Pinpoint the cell where the given text exists, returning its [X, Y] midpoint coordinate. 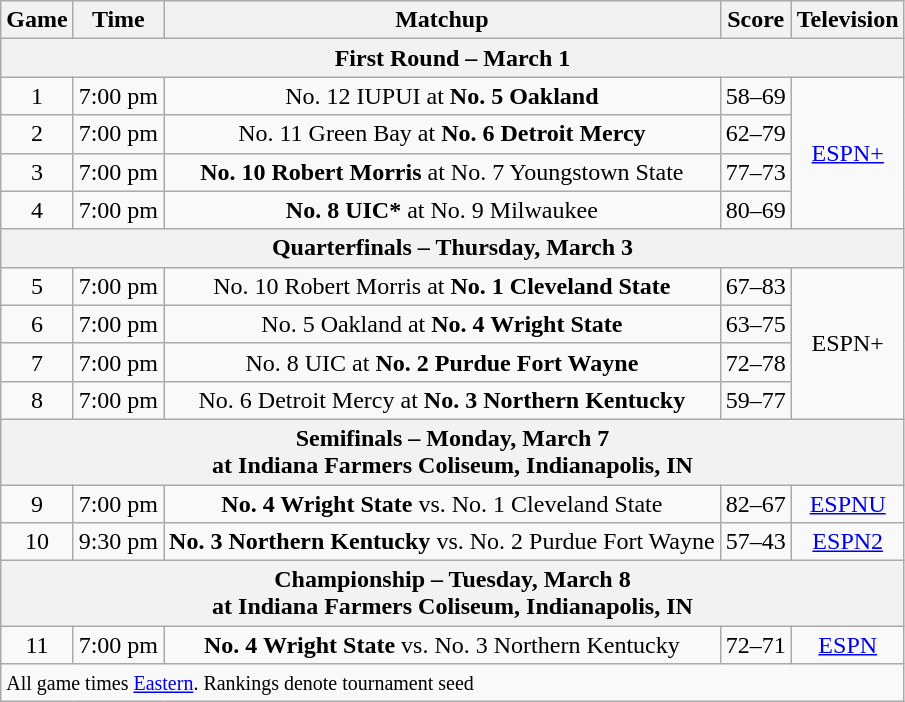
Score [756, 20]
No. 3 Northern Kentucky vs. No. 2 Purdue Fort Wayne [442, 542]
No. 12 IUPUI at No. 5 Oakland [442, 96]
72–78 [756, 362]
8 [37, 400]
Championship – Tuesday, March 8at Indiana Farmers Coliseum, Indianapolis, IN [452, 594]
59–77 [756, 400]
No. 4 Wright State vs. No. 3 Northern Kentucky [442, 645]
5 [37, 286]
First Round – March 1 [452, 58]
9:30 pm [118, 542]
Semifinals – Monday, March 7at Indiana Farmers Coliseum, Indianapolis, IN [452, 452]
6 [37, 324]
82–67 [756, 503]
No. 10 Robert Morris at No. 7 Youngstown State [442, 172]
1 [37, 96]
11 [37, 645]
2 [37, 134]
80–69 [756, 210]
9 [37, 503]
All game times Eastern. Rankings denote tournament seed [452, 683]
7 [37, 362]
4 [37, 210]
Quarterfinals – Thursday, March 3 [452, 248]
No. 5 Oakland at No. 4 Wright State [442, 324]
No. 10 Robert Morris at No. 1 Cleveland State [442, 286]
10 [37, 542]
No. 4 Wright State vs. No. 1 Cleveland State [442, 503]
No. 11 Green Bay at No. 6 Detroit Mercy [442, 134]
Matchup [442, 20]
No. 8 UIC* at No. 9 Milwaukee [442, 210]
3 [37, 172]
No. 6 Detroit Mercy at No. 3 Northern Kentucky [442, 400]
Game [37, 20]
No. 8 UIC at No. 2 Purdue Fort Wayne [442, 362]
58–69 [756, 96]
62–79 [756, 134]
ESPN [848, 645]
Television [848, 20]
Time [118, 20]
67–83 [756, 286]
ESPN2 [848, 542]
ESPNU [848, 503]
72–71 [756, 645]
63–75 [756, 324]
77–73 [756, 172]
57–43 [756, 542]
